Pinpoint the cell where the given text exists, returning its (x, y) midpoint coordinate. 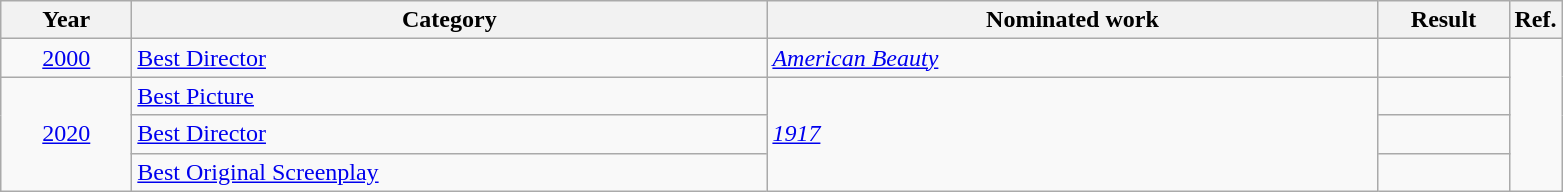
2000 (66, 58)
American Beauty (1072, 58)
Result (1444, 20)
Best Picture (450, 96)
1917 (1072, 134)
Category (450, 20)
Best Original Screenplay (450, 172)
Year (66, 20)
Ref. (1536, 20)
Nominated work (1072, 20)
2020 (66, 134)
